Scan for the cell matching the given text and deliver its [X, Y] coordinate at center. 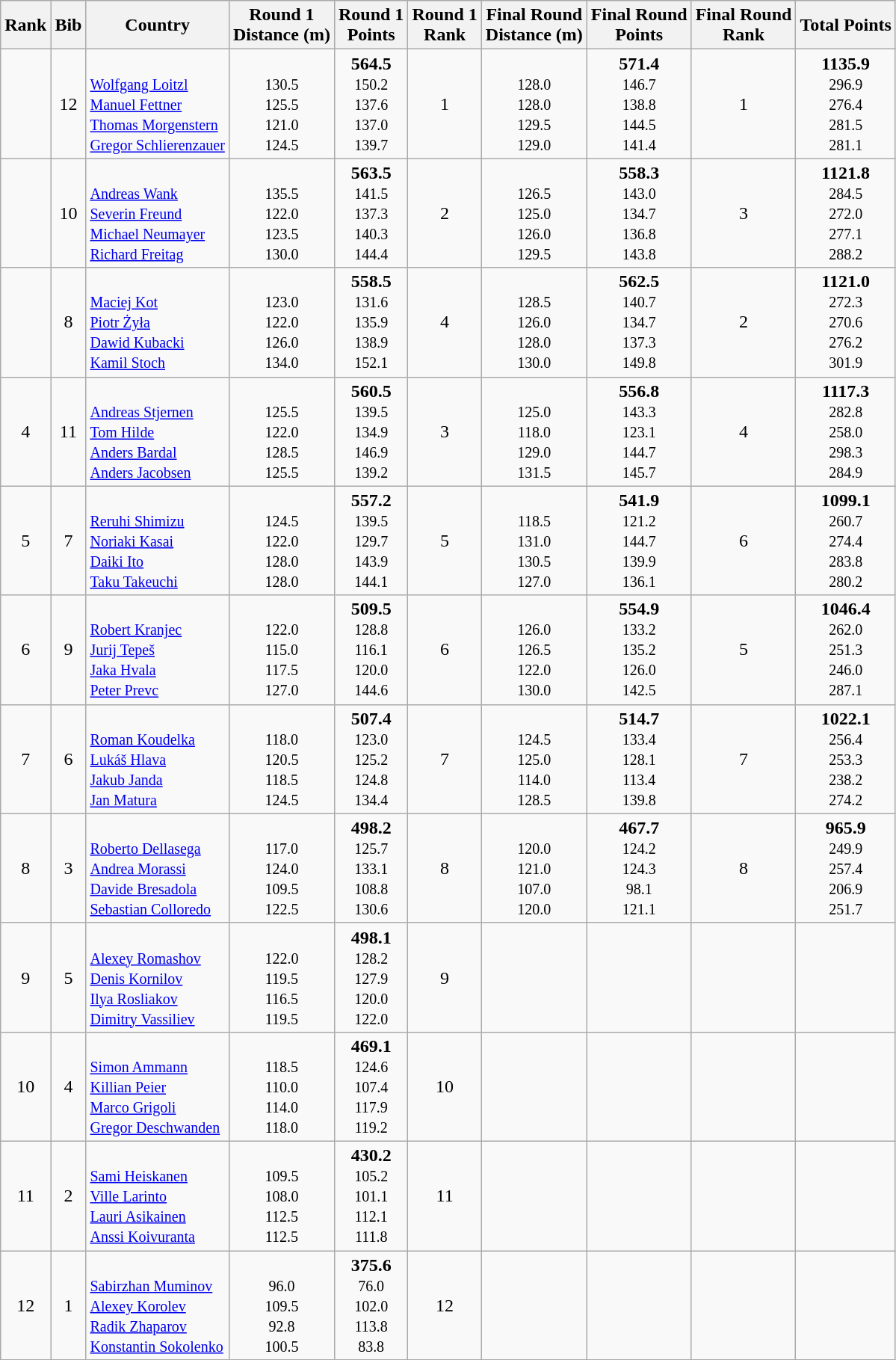
135.5122.0123.5130.0 [281, 213]
Roman KoudelkaLukáš HlavaJakub JandaJan Matura [157, 759]
Bib [69, 25]
467.7124.2124.398.1121.1 [639, 868]
128.5126.0128.0130.0 [534, 322]
1135.9296.9276.4281.5281.1 [846, 104]
Total Points [846, 25]
Reruhi ShimizuNoriaki KasaiDaiki ItoTaku Takeuchi [157, 541]
556.8143.3123.1144.7145.7 [639, 431]
125.0118.0129.0131.5 [534, 431]
514.7133.4128.1113.4139.8 [639, 759]
498.1128.2127.9120.0122.0 [371, 977]
Maciej KotPiotr ŻyłaDawid KubackiKamil Stoch [157, 322]
564.5150.2137.6137.0139.7 [371, 104]
122.0115.0117.5127.0 [281, 650]
Simon AmmannKillian PeierMarco GrigoliGregor Deschwanden [157, 1086]
1046.4262.0251.3246.0287.1 [846, 650]
Sabirzhan MuminovAlexey KorolevRadik ZhaparovKonstantin Sokolenko [157, 1305]
430.2105.2101.1112.1111.8 [371, 1196]
563.5141.5137.3140.3144.4 [371, 213]
541.9121.2144.7139.9136.1 [639, 541]
1117.3282.8258.0298.3284.9 [846, 431]
571.4146.7138.8144.5141.4 [639, 104]
554.9133.2135.2126.0142.5 [639, 650]
126.0126.5122.0130.0 [534, 650]
Country [157, 25]
558.5131.6135.9138.9152.1 [371, 322]
Wolfgang LoitzlManuel FettnerThomas MorgensternGregor Schlierenzauer [157, 104]
118.5110.0114.0118.0 [281, 1086]
124.5122.0128.0128.0 [281, 541]
126.5125.0126.0129.5 [534, 213]
558.3143.0134.7136.8143.8 [639, 213]
124.5125.0114.0128.5 [534, 759]
1022.1256.4253.3238.2274.2 [846, 759]
Robert KranjecJurij TepešJaka HvalaPeter Prevc [157, 650]
122.0119.5116.5119.5 [281, 977]
96.0109.592.8100.5 [281, 1305]
1121.0272.3270.6276.2301.9 [846, 322]
469.1124.6107.4117.9119.2 [371, 1086]
509.5128.8116.1120.0144.6 [371, 650]
Final Round Distance (m) [534, 25]
Andreas WankSeverin FreundMichael NeumayerRichard Freitag [157, 213]
965.9249.9257.4206.9251.7 [846, 868]
Sami HeiskanenVille LarintoLauri AsikainenAnssi Koivuranta [157, 1196]
498.2125.7133.1108.8130.6 [371, 868]
Final Round Points [639, 25]
130.5125.5121.0124.5 [281, 104]
125.5122.0128.5125.5 [281, 431]
557.2139.5129.7143.9144.1 [371, 541]
Rank [25, 25]
Final Round Rank [744, 25]
Round 1Points [371, 25]
109.5108.0112.5112.5 [281, 1196]
375.676.0102.0113.883.8 [371, 1305]
Andreas StjernenTom HildeAnders BardalAnders Jacobsen [157, 431]
118.5131.0130.5127.0 [534, 541]
1099.1260.7274.4283.8280.2 [846, 541]
117.0124.0109.5122.5 [281, 868]
128.0128.0129.5129.0 [534, 104]
Roberto DellasegaAndrea MorassiDavide BresadolaSebastian Colloredo [157, 868]
Round 1Rank [445, 25]
123.0122.0126.0134.0 [281, 322]
562.5140.7134.7137.3149.8 [639, 322]
118.0120.5118.5124.5 [281, 759]
Round 1Distance (m) [281, 25]
Alexey RomashovDenis KornilovIlya RosliakovDimitry Vassiliev [157, 977]
507.4123.0125.2124.8134.4 [371, 759]
1121.8284.5272.0277.1288.2 [846, 213]
120.0121.0107.0120.0 [534, 868]
560.5139.5134.9146.9139.2 [371, 431]
